Pinpoint the cell where the given text exists, returning its (X, Y) midpoint coordinate. 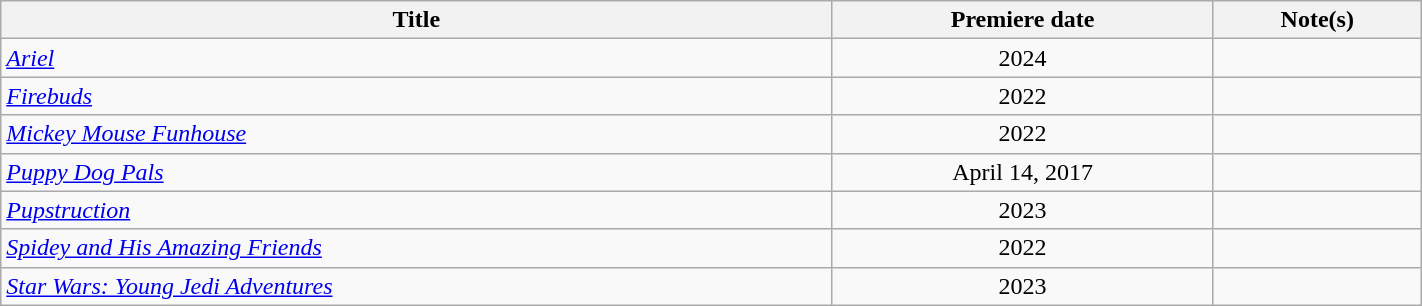
Spidey and His Amazing Friends (416, 248)
Premiere date (1022, 20)
Pupstruction (416, 210)
Firebuds (416, 96)
Title (416, 20)
Note(s) (1317, 20)
Puppy Dog Pals (416, 172)
Ariel (416, 58)
Star Wars: Young Jedi Adventures (416, 286)
April 14, 2017 (1022, 172)
Mickey Mouse Funhouse (416, 134)
2024 (1022, 58)
